Locate the cell with the specified text and output its [x, y] center coordinate. 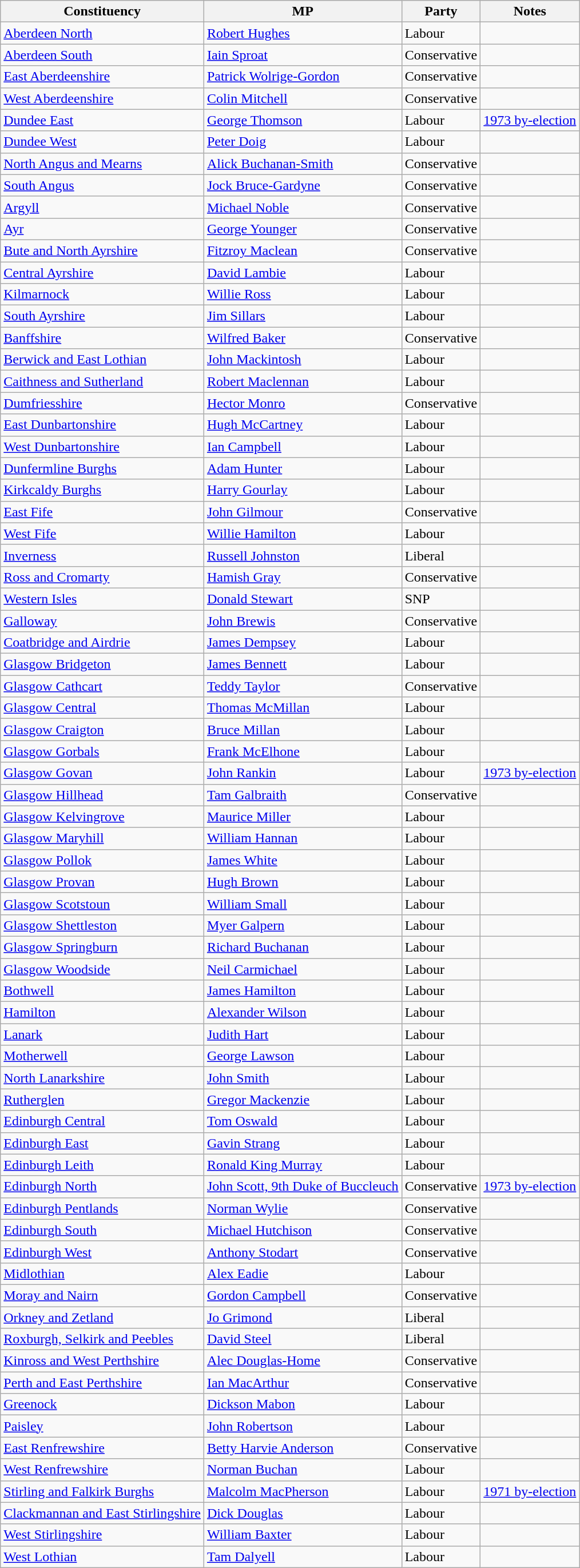
Richard Buchanan [303, 947]
William Baxter [303, 1535]
Aberdeen North [102, 33]
Alex Eadie [303, 1273]
Dundee West [102, 142]
Alexander Wilson [303, 1013]
James Dempsey [303, 643]
Glasgow Central [102, 708]
James Hamilton [303, 991]
William Hannan [303, 838]
East Dunbartonshire [102, 425]
North Angus and Mearns [102, 164]
Glasgow Pollok [102, 860]
Glasgow Kelvingrove [102, 817]
Norman Buchan [303, 1470]
John Rankin [303, 773]
Donald Stewart [303, 599]
South Ayrshire [102, 316]
East Renfrewshire [102, 1448]
Fitzroy Maclean [303, 250]
Gavin Strang [303, 1143]
1971 by-election [530, 1491]
Hector Monro [303, 403]
Western Isles [102, 599]
Colin Mitchell [303, 98]
South Angus [102, 185]
Notes [530, 11]
Motherwell [102, 1056]
Gregor Mackenzie [303, 1100]
Tam Dalyell [303, 1557]
Caithness and Sutherland [102, 381]
Inverness [102, 555]
Constituency [102, 11]
Midlothian [102, 1273]
West Renfrewshire [102, 1470]
Glasgow Cathcart [102, 686]
Thomas McMillan [303, 708]
Michael Hutchison [303, 1230]
Patrick Wolrige-Gordon [303, 77]
Galloway [102, 620]
Willie Ross [303, 295]
Berwick and East Lothian [102, 360]
Edinburgh South [102, 1230]
Edinburgh Leith [102, 1165]
Teddy Taylor [303, 686]
Glasgow Springburn [102, 947]
Alick Buchanan-Smith [303, 164]
West Aberdeenshire [102, 98]
Edinburgh West [102, 1252]
George Lawson [303, 1056]
George Thomson [303, 120]
Jock Bruce-Gardyne [303, 185]
Dunfermline Burghs [102, 468]
East Aberdeenshire [102, 77]
Ian Campbell [303, 447]
Iain Sproat [303, 55]
Ian MacArthur [303, 1383]
Hugh McCartney [303, 425]
Edinburgh Central [102, 1121]
John Mackintosh [303, 360]
Dumfriesshire [102, 403]
David Steel [303, 1339]
Lanark [102, 1034]
Banffshire [102, 338]
Glasgow Gorbals [102, 751]
John Scott, 9th Duke of Buccleuch [303, 1187]
David Lambie [303, 273]
Myer Galpern [303, 925]
Bute and North Ayrshire [102, 250]
Robert Hughes [303, 33]
John Brewis [303, 620]
Alec Douglas-Home [303, 1361]
Jo Grimond [303, 1317]
West Dunbartonshire [102, 447]
Peter Doig [303, 142]
John Smith [303, 1078]
Tam Galbraith [303, 795]
James Bennett [303, 664]
Central Ayrshire [102, 273]
Robert Maclennan [303, 381]
Aberdeen South [102, 55]
Bruce Millan [303, 730]
Kilmarnock [102, 295]
Malcolm MacPherson [303, 1491]
Anthony Stodart [303, 1252]
East Fife [102, 512]
Orkney and Zetland [102, 1317]
Tom Oswald [303, 1121]
Jim Sillars [303, 316]
Adam Hunter [303, 468]
Ayr [102, 229]
Ross and Cromarty [102, 577]
Kinross and West Perthshire [102, 1361]
Dundee East [102, 120]
Glasgow Bridgeton [102, 664]
John Robertson [303, 1426]
Hamish Gray [303, 577]
Clackmannan and East Stirlingshire [102, 1513]
Coatbridge and Airdrie [102, 643]
Glasgow Scotstoun [102, 904]
Russell Johnston [303, 555]
Glasgow Maryhill [102, 838]
Wilfred Baker [303, 338]
Argyll [102, 207]
Edinburgh Pentlands [102, 1208]
Norman Wylie [303, 1208]
North Lanarkshire [102, 1078]
West Lothian [102, 1557]
Glasgow Woodside [102, 969]
Betty Harvie Anderson [303, 1448]
Rutherglen [102, 1100]
Moray and Nairn [102, 1295]
Paisley [102, 1426]
West Stirlingshire [102, 1535]
Glasgow Govan [102, 773]
Edinburgh North [102, 1187]
Roxburgh, Selkirk and Peebles [102, 1339]
Willie Hamilton [303, 534]
Glasgow Shettleston [102, 925]
Judith Hart [303, 1034]
Hamilton [102, 1013]
Greenock [102, 1404]
Glasgow Craigton [102, 730]
Glasgow Provan [102, 882]
Kirkcaldy Burghs [102, 490]
Party [441, 11]
Gordon Campbell [303, 1295]
Stirling and Falkirk Burghs [102, 1491]
Bothwell [102, 991]
Glasgow Hillhead [102, 795]
Hugh Brown [303, 882]
Maurice Miller [303, 817]
Dickson Mabon [303, 1404]
Frank McElhone [303, 751]
Harry Gourlay [303, 490]
West Fife [102, 534]
James White [303, 860]
William Small [303, 904]
George Younger [303, 229]
Michael Noble [303, 207]
Perth and East Perthshire [102, 1383]
MP [303, 11]
Ronald King Murray [303, 1165]
Edinburgh East [102, 1143]
John Gilmour [303, 512]
Dick Douglas [303, 1513]
Neil Carmichael [303, 969]
SNP [441, 599]
